Output the (x, y) coordinate of the center of the cell containing the given text.  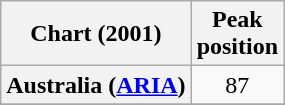
87 (237, 85)
Peakposition (237, 34)
Australia (ARIA) (96, 85)
Chart (2001) (96, 34)
